Return [X, Y] of the center of cell containing provided text 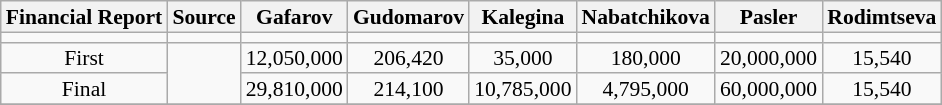
Pasler [768, 16]
Kalegina [522, 16]
214,100 [408, 90]
Source [204, 16]
180,000 [645, 58]
Final [84, 90]
29,810,000 [294, 90]
20,000,000 [768, 58]
Nabatchikova [645, 16]
206,420 [408, 58]
Financial Report [84, 16]
12,050,000 [294, 58]
Gudomarov [408, 16]
60,000,000 [768, 90]
Rodimtseva [882, 16]
4,795,000 [645, 90]
Gafarov [294, 16]
First [84, 58]
10,785,000 [522, 90]
35,000 [522, 58]
